Identify which cell holds the provided text, then report its (x, y) central coordinate. 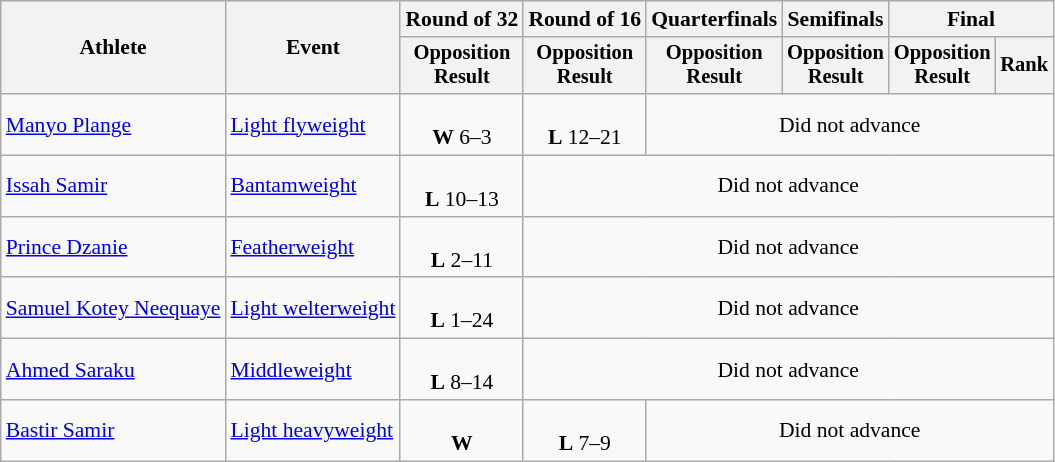
Samuel Kotey Neequaye (114, 308)
L 7–9 (584, 430)
L 10–13 (462, 186)
L 12–21 (584, 124)
Quarterfinals (714, 19)
Final (971, 19)
Featherweight (312, 248)
Light welterweight (312, 308)
W 6–3 (462, 124)
Round of 16 (584, 19)
Rank (1024, 66)
Manyo Plange (114, 124)
Athlete (114, 48)
Ahmed Saraku (114, 370)
Bantamweight (312, 186)
Middleweight (312, 370)
Semifinals (836, 19)
Bastir Samir (114, 430)
W (462, 430)
Light heavyweight (312, 430)
Issah Samir (114, 186)
L 1–24 (462, 308)
Event (312, 48)
L 8–14 (462, 370)
Prince Dzanie (114, 248)
L 2–11 (462, 248)
Round of 32 (462, 19)
Light flyweight (312, 124)
